Extract the [X, Y] coordinate from the center of the cell holding the provided text.  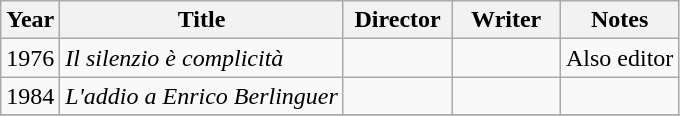
Year [30, 20]
Writer [506, 20]
1984 [30, 96]
Director [398, 20]
Il silenzio è complicità [202, 58]
L'addio a Enrico Berlinguer [202, 96]
Also editor [619, 58]
1976 [30, 58]
Title [202, 20]
Notes [619, 20]
